Locate the cell with the specified text and output its (X, Y) center coordinate. 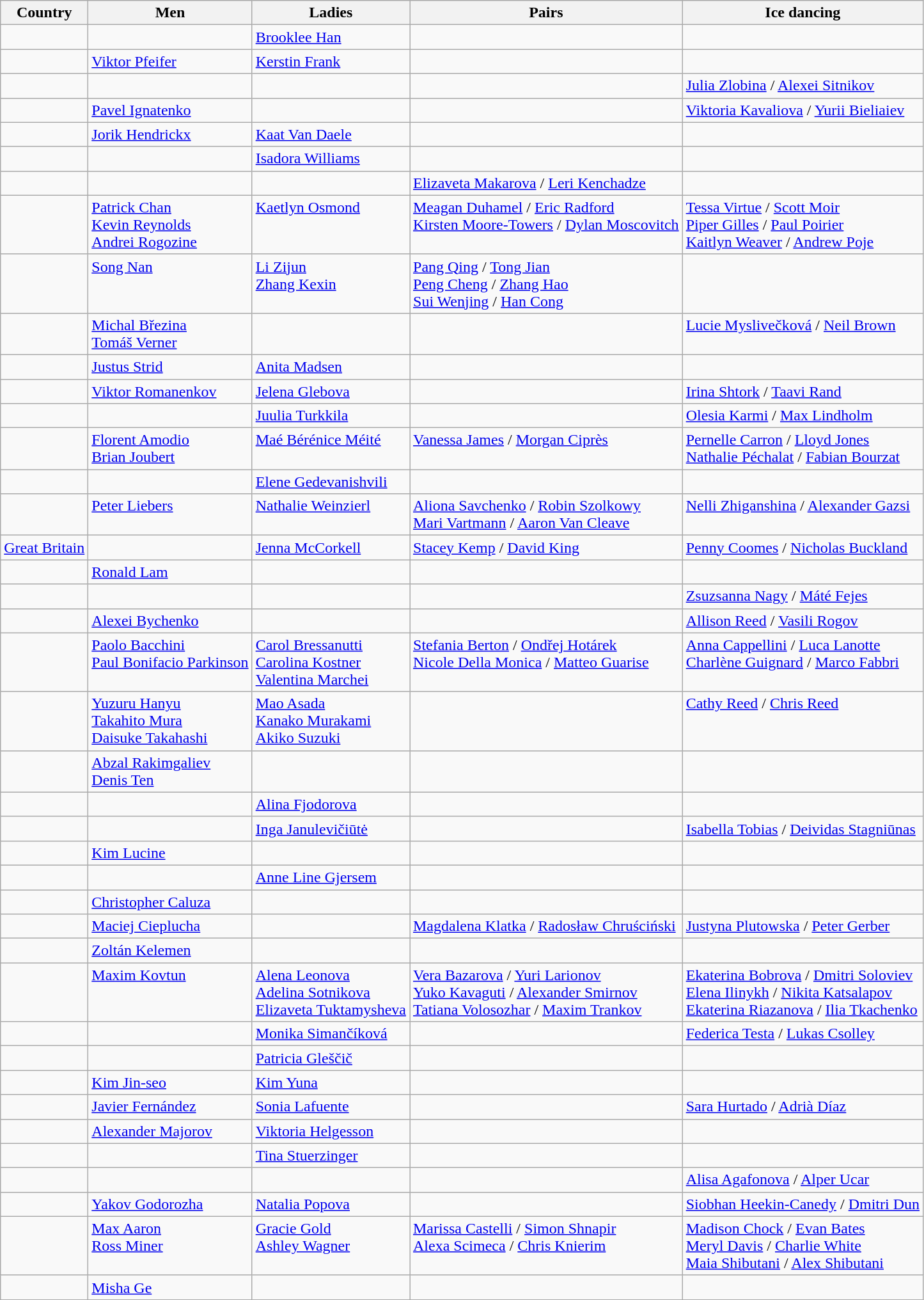
Yuzuru Hanyu Takahito Mura Daisuke Takahashi (170, 721)
Pernelle Carron / Lloyd Jones Nathalie Péchalat / Fabian Bourzat (803, 449)
Justus Strid (170, 367)
Vanessa James / Morgan Ciprès (546, 449)
Pairs (546, 13)
Kaetlyn Osmond (331, 225)
Anna Cappellini / Luca Lanotte Charlène Guignard / Marco Fabbri (803, 662)
Patricia Gleščič (331, 1058)
Tessa Virtue / Scott Moir Piper Gilles / Paul Poirier Kaitlyn Weaver / Andrew Poje (803, 225)
Zsuzsanna Nagy / Máté Fejes (803, 596)
Isabella Tobias / Deividas Stagniūnas (803, 828)
Alexei Bychenko (170, 621)
Siobhan Heekin-Canedy / Dmitri Dun (803, 1204)
Isadora Williams (331, 159)
Sonia Lafuente (331, 1107)
Jelena Glebova (331, 391)
Olesia Karmi / Max Lindholm (803, 416)
Stefania Berton / Ondřej Hotárek Nicole Della Monica / Matteo Guarise (546, 662)
Nathalie Weinzierl (331, 514)
Florent Amodio Brian Joubert (170, 449)
Lucie Myslivečková / Neil Brown (803, 334)
Tina Stuerzinger (331, 1155)
Jenna McCorkell (331, 548)
Allison Reed / Vasili Rogov (803, 621)
Alina Fjodorova (331, 804)
Viktor Romanenkov (170, 391)
Aliona Savchenko / Robin Szolkowy Mari Vartmann / Aaron Van Cleave (546, 514)
Elene Gedevanishvili (331, 482)
Song Nan (170, 283)
Madison Chock / Evan Bates Meryl Davis / Charlie White Maia Shibutani / Alex Shibutani (803, 1246)
Alena Leonova Adelina Sotnikova Elizaveta Tuktamysheva (331, 992)
Ronald Lam (170, 572)
Kaat Van Daele (331, 134)
Javier Fernández (170, 1107)
Ladies (331, 13)
Penny Coomes / Nicholas Buckland (803, 548)
Justyna Plutowska / Peter Gerber (803, 926)
Pang Qing / Tong Jian Peng Cheng / Zhang Hao Sui Wenjing / Han Cong (546, 283)
Nelli Zhiganshina / Alexander Gazsi (803, 514)
Misha Ge (170, 1287)
Cathy Reed / Chris Reed (803, 721)
Inga Janulevičiūtė (331, 828)
Country (45, 13)
Anita Madsen (331, 367)
Paolo Bacchini Paul Bonifacio Parkinson (170, 662)
Kim Yuna (331, 1082)
Pavel Ignatenko (170, 110)
Viktoria Kavaliova / Yurii Bieliaiev (803, 110)
Ice dancing (803, 13)
Juulia Turkkila (331, 416)
Magdalena Klatka / Radosław Chruściński (546, 926)
Great Britain (45, 548)
Federica Testa / Lukas Csolley (803, 1034)
Marissa Castelli / Simon Shnapir Alexa Scimeca / Chris Knierim (546, 1246)
Brooklee Han (331, 37)
Sara Hurtado / Adrià Díaz (803, 1107)
Monika Simančíková (331, 1034)
Zoltán Kelemen (170, 951)
Maé Bérénice Méité (331, 449)
Ekaterina Bobrova / Dmitri Soloviev Elena Ilinykh / Nikita Katsalapov Ekaterina Riazanova / Ilia Tkachenko (803, 992)
Li Zijun Zhang Kexin (331, 283)
Patrick Chan Kevin Reynolds Andrei Rogozine (170, 225)
Yakov Godorozha (170, 1204)
Abzal Rakimgaliev Denis Ten (170, 772)
Viktor Pfeifer (170, 61)
Alisa Agafonova / Alper Ucar (803, 1180)
Jorik Hendrickx (170, 134)
Meagan Duhamel / Eric Radford Kirsten Moore-Towers / Dylan Moscovitch (546, 225)
Anne Line Gjersem (331, 877)
Kim Lucine (170, 853)
Alexander Majorov (170, 1131)
Mao Asada Kanako Murakami Akiko Suzuki (331, 721)
Maxim Kovtun (170, 992)
Vera Bazarova / Yuri Larionov Yuko Kavaguti / Alexander Smirnov Tatiana Volosozhar / Maxim Trankov (546, 992)
Men (170, 13)
Kerstin Frank (331, 61)
Stacey Kemp / David King (546, 548)
Julia Zlobina / Alexei Sitnikov (803, 86)
Christopher Caluza (170, 901)
Max Aaron Ross Miner (170, 1246)
Natalia Popova (331, 1204)
Carol Bressanutti Carolina Kostner Valentina Marchei (331, 662)
Gracie Gold Ashley Wagner (331, 1246)
Elizaveta Makarova / Leri Kenchadze (546, 183)
Peter Liebers (170, 514)
Viktoria Helgesson (331, 1131)
Michal Březina Tomáš Verner (170, 334)
Irina Shtork / Taavi Rand (803, 391)
Maciej Cieplucha (170, 926)
Kim Jin-seo (170, 1082)
